Pinpoint the cell where the given text exists, returning its [X, Y] midpoint coordinate. 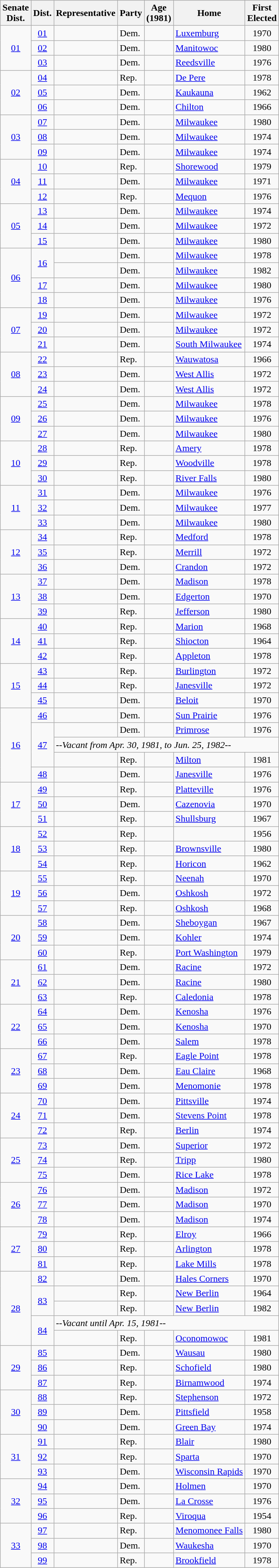
95 [42, 1501]
Appleton [209, 656]
97 [42, 1531]
1958 [262, 1412]
98 [42, 1545]
Sheboygan [209, 923]
Kohler [209, 938]
Age(1981) [159, 13]
Platteville [209, 789]
61 [42, 967]
1977 [262, 508]
1971 [262, 181]
65 [42, 1027]
Rice Lake [209, 1175]
Manitowoc [209, 48]
63 [42, 997]
Tripp [209, 1160]
86 [42, 1367]
--Vacant from Apr. 30, 1981, to Jun. 25, 1982-- [166, 745]
51 [42, 819]
53 [42, 848]
70 [42, 1101]
Hales Corners [209, 1279]
66 [42, 1041]
Stephenson [209, 1397]
Caledonia [209, 997]
Horicon [209, 863]
84 [42, 1330]
Viroqua [209, 1516]
Shullsburg [209, 819]
Wausau [209, 1353]
85 [42, 1353]
77 [42, 1205]
42 [42, 656]
Crandon [209, 567]
Oconomowoc [209, 1338]
Pittsville [209, 1101]
81 [42, 1264]
45 [42, 700]
83 [42, 1301]
49 [42, 789]
37 [42, 582]
34 [42, 537]
Port Washington [209, 952]
Salem [209, 1041]
76 [42, 1190]
Burlington [209, 670]
Wisconsin Rapids [209, 1471]
46 [42, 715]
Berlin [209, 1130]
69 [42, 1086]
Representative [86, 13]
Holmen [209, 1486]
60 [42, 952]
87 [42, 1383]
55 [42, 878]
Milton [209, 760]
43 [42, 670]
River Falls [209, 478]
Birnamwood [209, 1383]
Cazenovia [209, 804]
73 [42, 1145]
44 [42, 686]
56 [42, 893]
Reedsville [209, 63]
71 [42, 1115]
South Milwaukee [209, 344]
99 [42, 1560]
Arlington [209, 1249]
Sun Prairie [209, 715]
SenateDist. [16, 13]
Primrose [209, 730]
Party [131, 13]
62 [42, 982]
92 [42, 1457]
Neenah [209, 878]
94 [42, 1486]
Wauwatosa [209, 359]
Green Bay [209, 1427]
35 [42, 552]
Shorewood [209, 166]
Merrill [209, 552]
Lake Mills [209, 1264]
68 [42, 1071]
Home [209, 13]
93 [42, 1471]
Amery [209, 448]
54 [42, 863]
90 [42, 1427]
Menomonee Falls [209, 1531]
Eau Claire [209, 1071]
41 [42, 641]
Beloit [209, 700]
Edgerton [209, 596]
Pittsfield [209, 1412]
Chilton [209, 107]
40 [42, 626]
La Crosse [209, 1501]
Brownsville [209, 848]
Superior [209, 1145]
Jefferson [209, 611]
59 [42, 938]
Stevens Point [209, 1115]
89 [42, 1412]
Blair [209, 1442]
De Pere [209, 78]
74 [42, 1160]
96 [42, 1516]
Kaukauna [209, 92]
1956 [262, 834]
1954 [262, 1516]
88 [42, 1397]
67 [42, 1056]
78 [42, 1219]
75 [42, 1175]
Waukesha [209, 1545]
Medford [209, 537]
Shiocton [209, 641]
Woodville [209, 463]
52 [42, 834]
Sparta [209, 1457]
Eagle Point [209, 1056]
79 [42, 1234]
Mequon [209, 196]
Brookfield [209, 1560]
47 [42, 745]
FirstElected [262, 13]
48 [42, 774]
Marion [209, 626]
50 [42, 804]
39 [42, 611]
Elroy [209, 1234]
38 [42, 596]
Dist. [42, 13]
72 [42, 1130]
58 [42, 923]
--Vacant until Apr. 15, 1981-- [166, 1323]
80 [42, 1249]
64 [42, 1012]
36 [42, 567]
91 [42, 1442]
82 [42, 1279]
Menomonie [209, 1086]
Schofield [209, 1367]
57 [42, 908]
Luxemburg [209, 33]
